For the text-containing cell, return its midpoint in [X, Y] coordinate format. 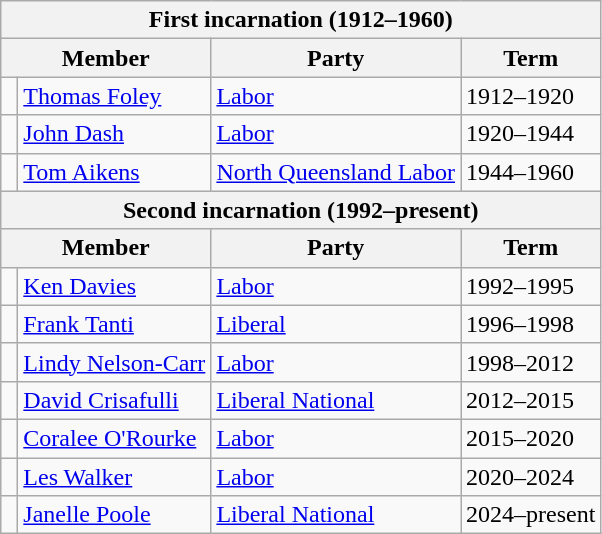
Frank Tanti [114, 324]
1912–1920 [530, 96]
Thomas Foley [114, 96]
First incarnation (1912–1960) [301, 20]
1920–1944 [530, 134]
Second incarnation (1992–present) [301, 210]
Ken Davies [114, 286]
North Queensland Labor [336, 172]
Lindy Nelson-Carr [114, 362]
Tom Aikens [114, 172]
1998–2012 [530, 362]
Les Walker [114, 477]
Janelle Poole [114, 515]
2020–2024 [530, 477]
2024–present [530, 515]
Coralee O'Rourke [114, 438]
John Dash [114, 134]
2012–2015 [530, 400]
Liberal [336, 324]
1992–1995 [530, 286]
1944–1960 [530, 172]
David Crisafulli [114, 400]
2015–2020 [530, 438]
1996–1998 [530, 324]
